Return the [X, Y] coordinate for the center point of the cell that contains the specified text.  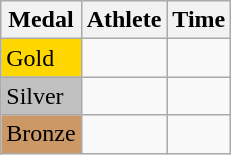
Bronze [41, 134]
Athlete [124, 20]
Time [199, 20]
Medal [41, 20]
Silver [41, 96]
Gold [41, 58]
